Output the [x, y] coordinate of the center of the cell containing the given text.  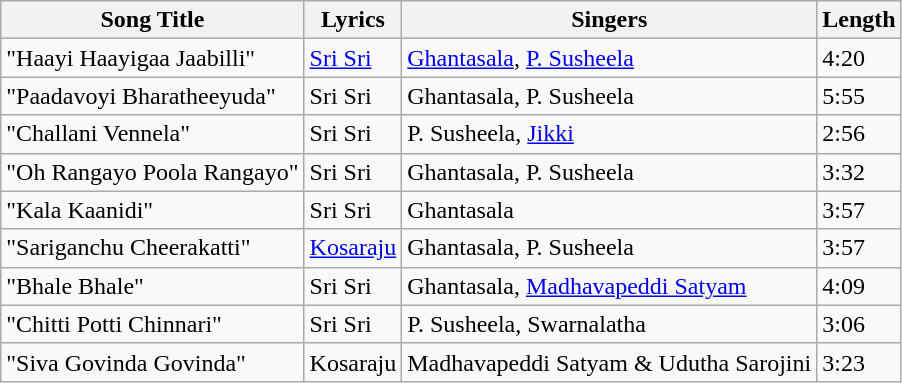
Madhavapeddi Satyam & Udutha Sarojini [610, 362]
Singers [610, 20]
"Paadavoyi Bharatheeyuda" [152, 96]
Ghantasala, Madhavapeddi Satyam [610, 286]
"Challani Vennela" [152, 134]
"Haayi Haayigaa Jaabilli" [152, 58]
"Bhale Bhale" [152, 286]
3:06 [859, 324]
4:09 [859, 286]
"Siva Govinda Govinda" [152, 362]
Ghantasala [610, 210]
5:55 [859, 96]
"Kala Kaanidi" [152, 210]
Lyrics [353, 20]
3:23 [859, 362]
4:20 [859, 58]
Length [859, 20]
Song Title [152, 20]
P. Susheela, Swarnalatha [610, 324]
3:32 [859, 172]
"Oh Rangayo Poola Rangayo" [152, 172]
"Sariganchu Cheerakatti" [152, 248]
"Chitti Potti Chinnari" [152, 324]
2:56 [859, 134]
P. Susheela, Jikki [610, 134]
